Identify which cell holds the provided text, then report its (x, y) central coordinate. 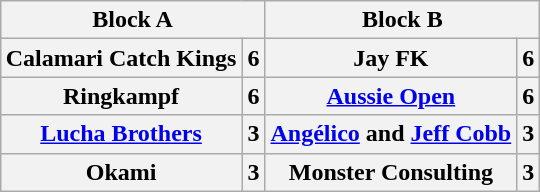
Jay FK (391, 58)
Monster Consulting (391, 172)
Okami (121, 172)
Angélico and Jeff Cobb (391, 134)
Ringkampf (121, 96)
Calamari Catch Kings (121, 58)
Lucha Brothers (121, 134)
Aussie Open (391, 96)
Block B (402, 20)
Block A (132, 20)
